Find where the given text appears and provide that cell's center as [x, y] coordinate. 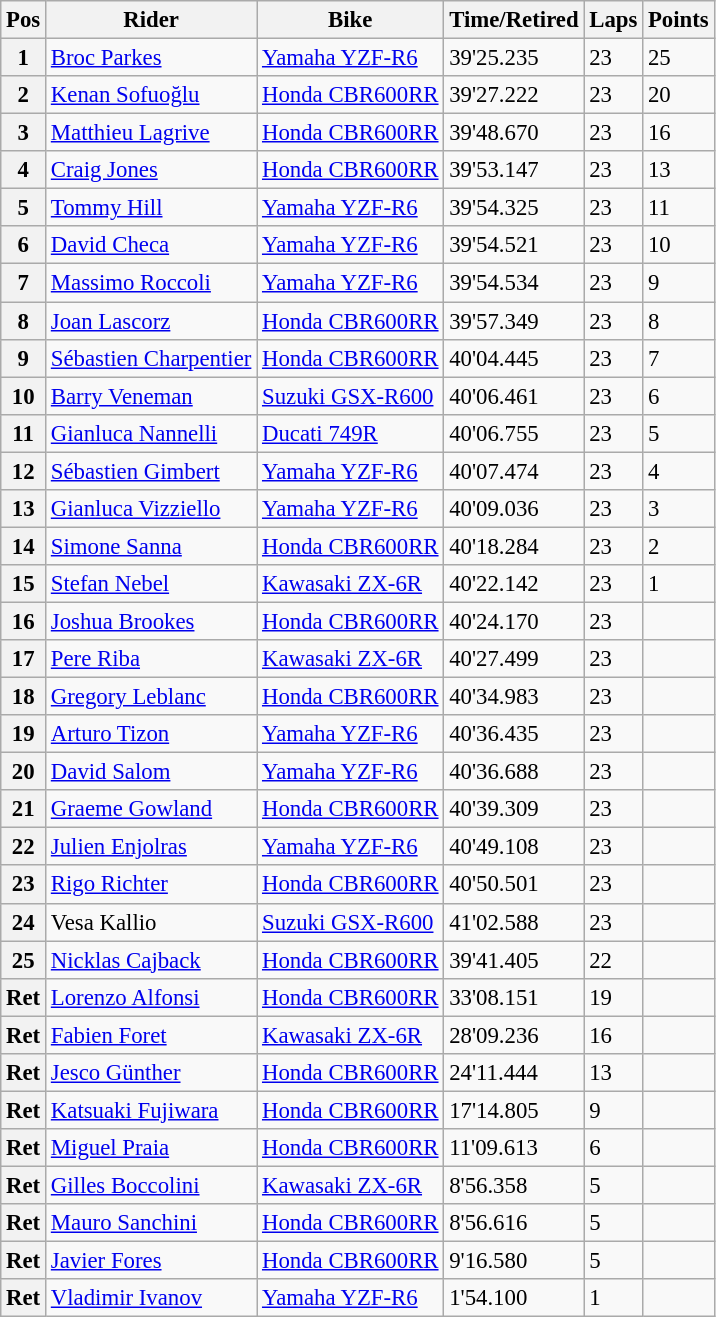
39'41.405 [514, 960]
Gregory Leblanc [152, 697]
Javier Fores [152, 1261]
Gianluca Vizziello [152, 509]
33'08.151 [514, 997]
Julien Enjolras [152, 847]
12 [24, 471]
Rider [152, 20]
40'06.461 [514, 396]
39'53.147 [514, 170]
Gianluca Nannelli [152, 433]
Tommy Hill [152, 208]
Jesco Günther [152, 1073]
41'02.588 [514, 922]
18 [24, 697]
17 [24, 659]
Mauro Sanchini [152, 1223]
Pos [24, 20]
21 [24, 809]
Massimo Roccoli [152, 283]
40'18.284 [514, 546]
40'34.983 [514, 697]
14 [24, 546]
8'56.616 [514, 1223]
40'09.036 [514, 509]
Craig Jones [152, 170]
40'49.108 [514, 847]
Sébastien Gimbert [152, 471]
Nicklas Cajback [152, 960]
Stefan Nebel [152, 584]
Lorenzo Alfonsi [152, 997]
Arturo Tizon [152, 734]
Graeme Gowland [152, 809]
39'54.325 [514, 208]
Laps [614, 20]
15 [24, 584]
39'27.222 [514, 95]
Miguel Praia [152, 1148]
40'22.142 [514, 584]
39'25.235 [514, 58]
Rigo Richter [152, 885]
Katsuaki Fujiwara [152, 1110]
Gilles Boccolini [152, 1185]
40'06.755 [514, 433]
Barry Veneman [152, 396]
Vladimir Ivanov [152, 1298]
Points [678, 20]
17'14.805 [514, 1110]
Simone Sanna [152, 546]
Joshua Brookes [152, 621]
David Salom [152, 772]
Bike [350, 20]
11'09.613 [514, 1148]
Joan Lascorz [152, 321]
9'16.580 [514, 1261]
Matthieu Lagrive [152, 133]
Broc Parkes [152, 58]
Fabien Foret [152, 1035]
40'24.170 [514, 621]
40'50.501 [514, 885]
40'27.499 [514, 659]
40'39.309 [514, 809]
40'04.445 [514, 358]
8'56.358 [514, 1185]
Kenan Sofuoğlu [152, 95]
Time/Retired [514, 20]
24'11.444 [514, 1073]
24 [24, 922]
39'57.349 [514, 321]
1'54.100 [514, 1298]
Vesa Kallio [152, 922]
28'09.236 [514, 1035]
39'54.534 [514, 283]
40'36.435 [514, 734]
39'54.521 [514, 245]
David Checa [152, 245]
40'36.688 [514, 772]
Ducati 749R [350, 433]
40'07.474 [514, 471]
39'48.670 [514, 133]
Sébastien Charpentier [152, 358]
Pere Riba [152, 659]
